From the cell containing the given text, extract its center point as (x, y) coordinate. 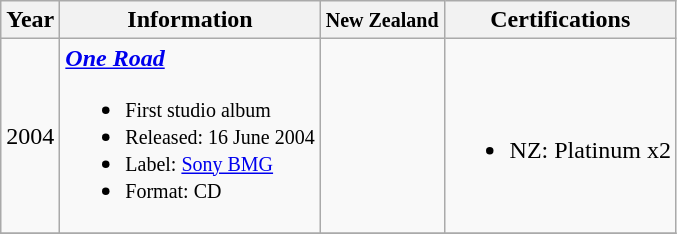
NZ: Platinum x2 (560, 136)
2004 (30, 136)
Information (190, 20)
One RoadFirst studio albumReleased: 16 June 2004Label: Sony BMGFormat: CD (190, 136)
Certifications (560, 20)
Year (30, 20)
New Zealand (382, 20)
